Provide the (X, Y) coordinate of the cell's center where the given text is located.  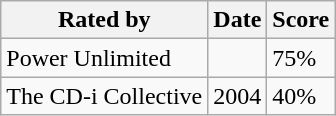
75% (301, 58)
The CD-i Collective (104, 96)
Score (301, 20)
2004 (238, 96)
Power Unlimited (104, 58)
40% (301, 96)
Date (238, 20)
Rated by (104, 20)
